Return [x, y] of the center of cell containing provided text 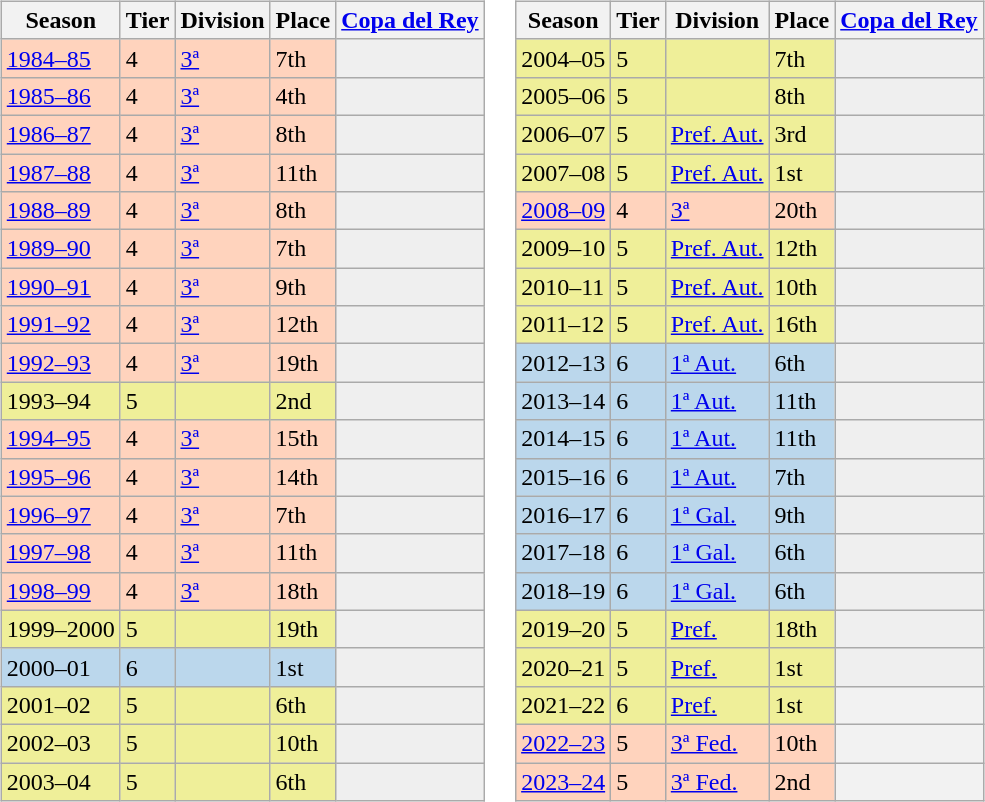
2021–22 [564, 705]
2017–18 [564, 553]
2004–05 [564, 58]
2020–21 [564, 667]
1996–97 [60, 515]
1992–93 [60, 363]
15th [303, 439]
2006–07 [564, 134]
14th [303, 477]
2010–11 [564, 287]
20th [802, 211]
1993–94 [60, 401]
2001–02 [60, 705]
2000–01 [60, 667]
1998–99 [60, 591]
2012–13 [564, 363]
1989–90 [60, 249]
3rd [802, 134]
2014–15 [564, 439]
2009–10 [564, 249]
2023–24 [564, 781]
2018–19 [564, 591]
1985–86 [60, 96]
1986–87 [60, 134]
2019–20 [564, 629]
2016–17 [564, 515]
2003–04 [60, 781]
1995–96 [60, 477]
1984–85 [60, 58]
2008–09 [564, 211]
2007–08 [564, 173]
4th [303, 96]
2002–03 [60, 743]
1990–91 [60, 287]
2005–06 [564, 96]
1999–2000 [60, 629]
1997–98 [60, 553]
1988–89 [60, 211]
2015–16 [564, 477]
2011–12 [564, 325]
2013–14 [564, 401]
1994–95 [60, 439]
2022–23 [564, 743]
1991–92 [60, 325]
16th [802, 325]
1987–88 [60, 173]
